Provide the [X, Y] coordinate of the cell's center where the given text is located.  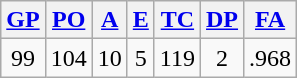
119 [177, 58]
E [140, 20]
GP [23, 20]
104 [68, 58]
DP [222, 20]
10 [110, 58]
5 [140, 58]
99 [23, 58]
2 [222, 58]
A [110, 20]
FA [270, 20]
.968 [270, 58]
TC [177, 20]
PO [68, 20]
